Identify which cell holds the provided text, then report its (x, y) central coordinate. 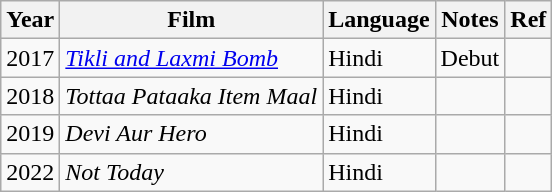
Debut (470, 58)
Not Today (192, 172)
2019 (30, 134)
2017 (30, 58)
Year (30, 20)
2018 (30, 96)
Ref (528, 20)
2022 (30, 172)
Notes (470, 20)
Tottaa Pataaka Item Maal (192, 96)
Tikli and Laxmi Bomb (192, 58)
Film (192, 20)
Language (379, 20)
Devi Aur Hero (192, 134)
